Extract the (x, y) coordinate from the center of the cell holding the provided text.  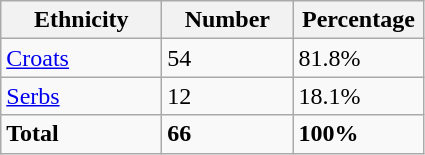
Ethnicity (82, 20)
Total (82, 134)
Serbs (82, 96)
81.8% (358, 58)
100% (358, 134)
18.1% (358, 96)
Number (228, 20)
12 (228, 96)
66 (228, 134)
Percentage (358, 20)
54 (228, 58)
Croats (82, 58)
